Return the (x, y) coordinate for the center point of the cell that contains the specified text.  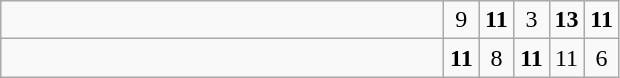
6 (602, 58)
9 (462, 20)
3 (532, 20)
13 (566, 20)
8 (496, 58)
